Pinpoint the cell where the given text exists, returning its [X, Y] midpoint coordinate. 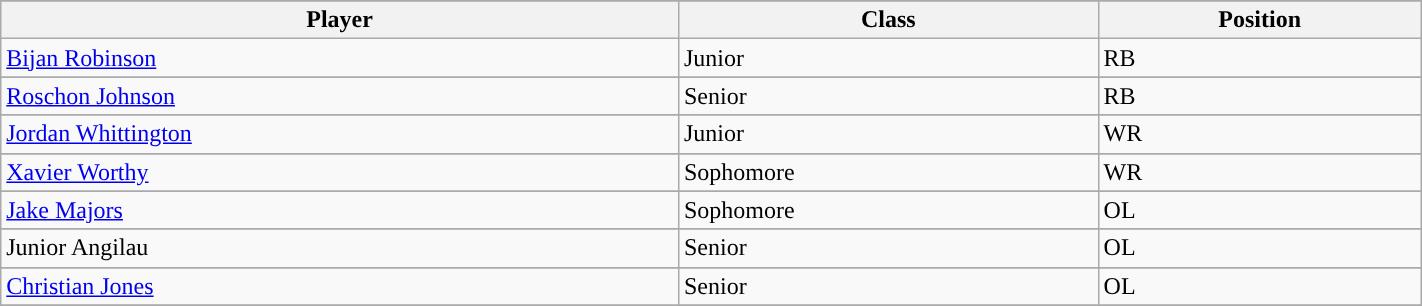
Junior Angilau [340, 248]
Position [1260, 20]
Jordan Whittington [340, 134]
Christian Jones [340, 286]
Jake Majors [340, 210]
Player [340, 20]
Xavier Worthy [340, 172]
Roschon Johnson [340, 96]
Bijan Robinson [340, 58]
Class [888, 20]
